Scan for the cell matching the given text and deliver its (X, Y) coordinate at center. 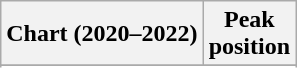
Chart (2020–2022) (102, 34)
Peakposition (249, 34)
